Provide the [X, Y] coordinate of the cell's center where the given text is located.  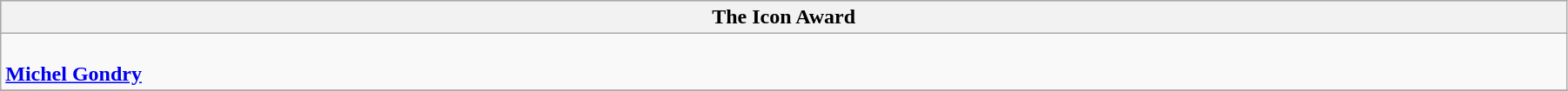
Michel Gondry [784, 62]
The Icon Award [784, 17]
